Provide the [X, Y] coordinate of the cell's center where the given text is located.  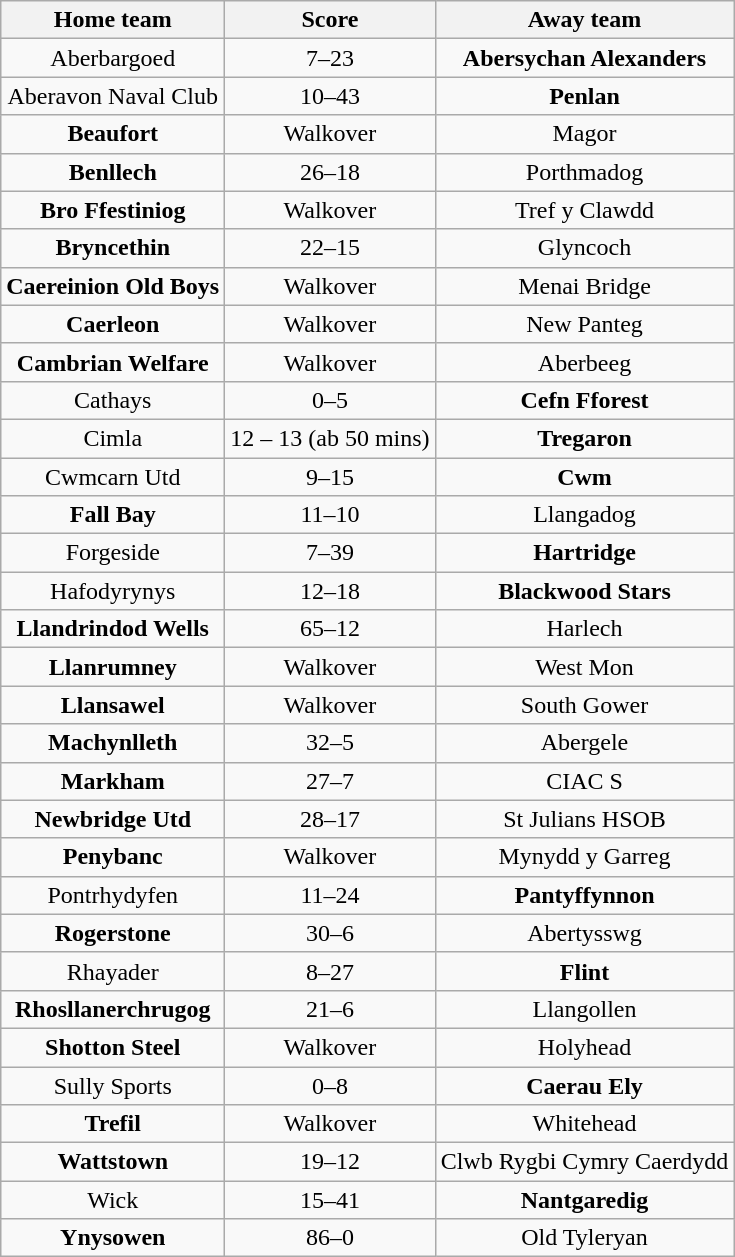
Wattstown [113, 1162]
Pantyffynnon [584, 895]
10–43 [330, 96]
Cefn Fforest [584, 400]
Llanrumney [113, 667]
Home team [113, 20]
Holyhead [584, 1047]
Tref y Clawdd [584, 210]
Magor [584, 134]
Sully Sports [113, 1085]
30–6 [330, 933]
22–15 [330, 248]
0–8 [330, 1085]
26–18 [330, 172]
Pontrhydyfen [113, 895]
Away team [584, 20]
7–39 [330, 553]
Score [330, 20]
Llangadog [584, 515]
Aberbeeg [584, 362]
Nantgaredig [584, 1200]
Harlech [584, 629]
Rogerstone [113, 933]
South Gower [584, 705]
21–6 [330, 1009]
Fall Bay [113, 515]
Shotton Steel [113, 1047]
8–27 [330, 971]
86–0 [330, 1238]
27–7 [330, 781]
Cathays [113, 400]
Llangollen [584, 1009]
Clwb Rygbi Cymry Caerdydd [584, 1162]
19–12 [330, 1162]
0–5 [330, 400]
Caereinion Old Boys [113, 286]
Markham [113, 781]
Llandrindod Wells [113, 629]
Bro Ffestiniog [113, 210]
Forgeside [113, 553]
12 – 13 (ab 50 mins) [330, 438]
Flint [584, 971]
Tregaron [584, 438]
Cambrian Welfare [113, 362]
Wick [113, 1200]
St Julians HSOB [584, 819]
Benllech [113, 172]
Llansawel [113, 705]
Cimla [113, 438]
Rhayader [113, 971]
Blackwood Stars [584, 591]
Menai Bridge [584, 286]
Whitehead [584, 1124]
Abertysswg [584, 933]
Hartridge [584, 553]
11–10 [330, 515]
Cwm [584, 477]
Abersychan Alexanders [584, 58]
Cwmcarn Utd [113, 477]
Machynlleth [113, 743]
Trefil [113, 1124]
Caerau Ely [584, 1085]
9–15 [330, 477]
Ynysowen [113, 1238]
Aberavon Naval Club [113, 96]
Glyncoch [584, 248]
Rhosllanerchrugog [113, 1009]
Porthmadog [584, 172]
Newbridge Utd [113, 819]
Old Tyleryan [584, 1238]
Abergele [584, 743]
12–18 [330, 591]
West Mon [584, 667]
11–24 [330, 895]
Penlan [584, 96]
Aberbargoed [113, 58]
CIAC S [584, 781]
Caerleon [113, 324]
New Panteg [584, 324]
65–12 [330, 629]
28–17 [330, 819]
Bryncethin [113, 248]
Penybanc [113, 857]
Hafodyrynys [113, 591]
Mynydd y Garreg [584, 857]
32–5 [330, 743]
15–41 [330, 1200]
7–23 [330, 58]
Beaufort [113, 134]
